Determine the (X, Y) coordinate at the center of the cell enclosing the given text.  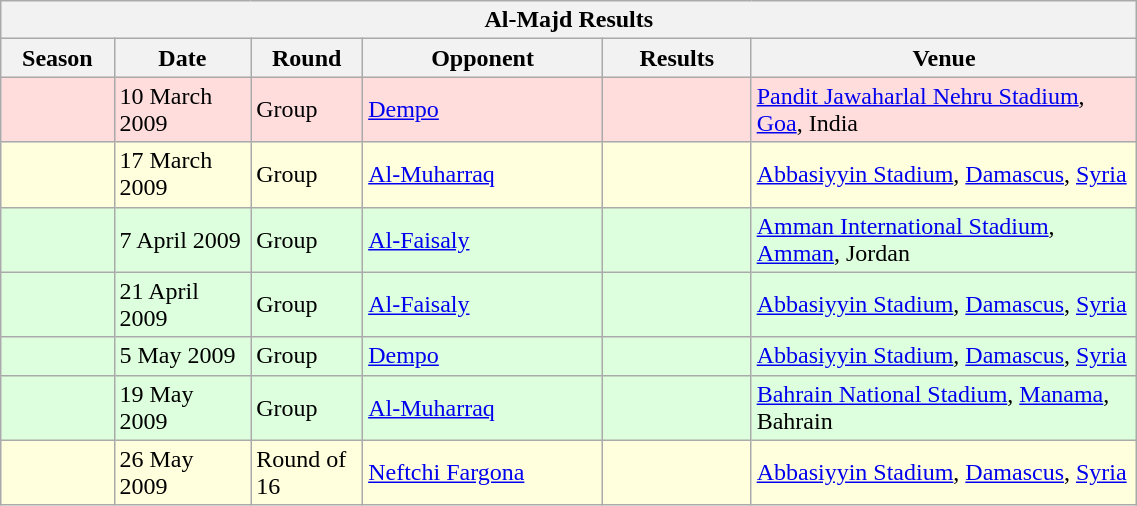
17 March 2009 (182, 174)
21 April 2009 (182, 304)
Round of 16 (307, 472)
Opponent (483, 58)
Amman International Stadium, Amman, Jordan (944, 240)
Venue (944, 58)
Al-Majd Results (569, 20)
19 May 2009 (182, 408)
Round (307, 58)
7 April 2009 (182, 240)
Pandit Jawaharlal Nehru Stadium, Goa, India (944, 110)
5 May 2009 (182, 356)
26 May 2009 (182, 472)
Bahrain National Stadium, Manama, Bahrain (944, 408)
10 March 2009 (182, 110)
Neftchi Fargona (483, 472)
Season (58, 58)
Date (182, 58)
Results (676, 58)
